Find where the given text appears and provide that cell's center as [X, Y] coordinate. 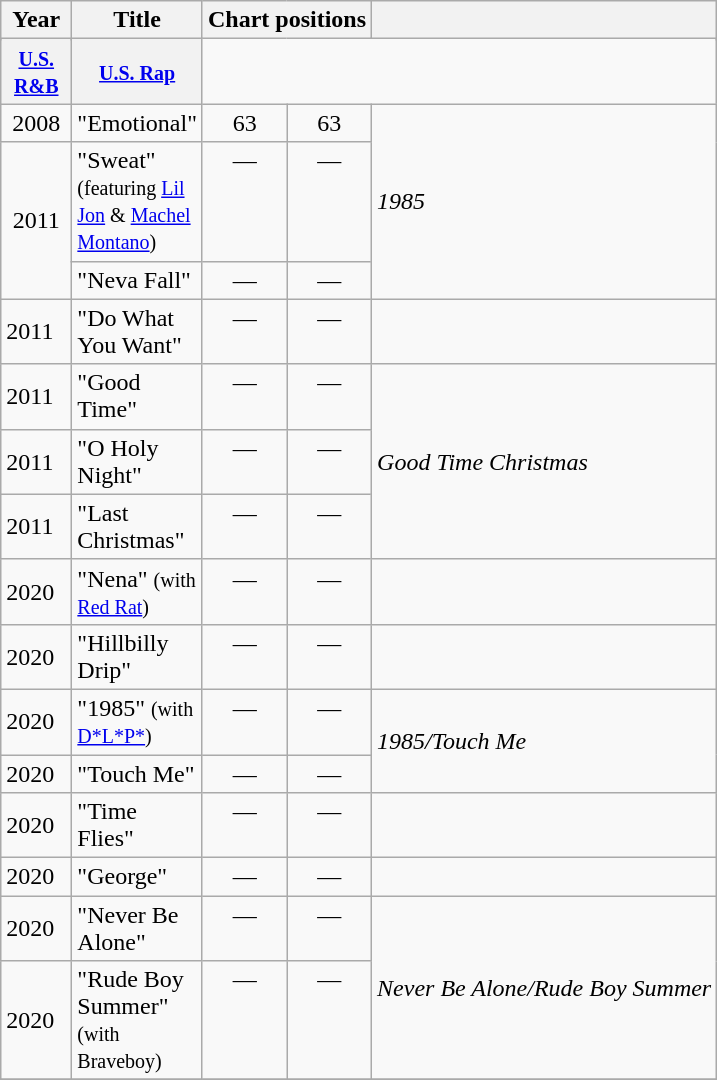
Chart positions [286, 20]
"Hillbilly Drip" [138, 656]
"O Holy Night" [138, 462]
"Emotional" [138, 123]
"Nena" (with Red Rat) [138, 592]
2008 [36, 123]
1985/Touch Me [544, 740]
Title [138, 20]
"Do What You Want" [138, 332]
"Rude Boy Summer" (with Braveboy) [138, 1020]
U.S. R&B [36, 72]
"Neva Fall" [138, 280]
Good Time Christmas [544, 462]
"Good Time" [138, 396]
"Never Be Alone" [138, 928]
"Time Flies" [138, 826]
"Last Christmas" [138, 526]
1985 [544, 202]
"1985" (with D*L*P*) [138, 722]
Year [36, 20]
U.S. Rap [138, 72]
"Sweat" (featuring Lil Jon & Machel Montano) [138, 202]
"Touch Me" [138, 773]
Never Be Alone/Rude Boy Summer [544, 988]
"George" [138, 877]
